Return [X, Y] of the center of cell containing provided text 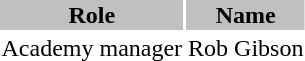
Role [92, 15]
Name [246, 15]
